Provide the (X, Y) coordinate of the cell's center where the given text is located.  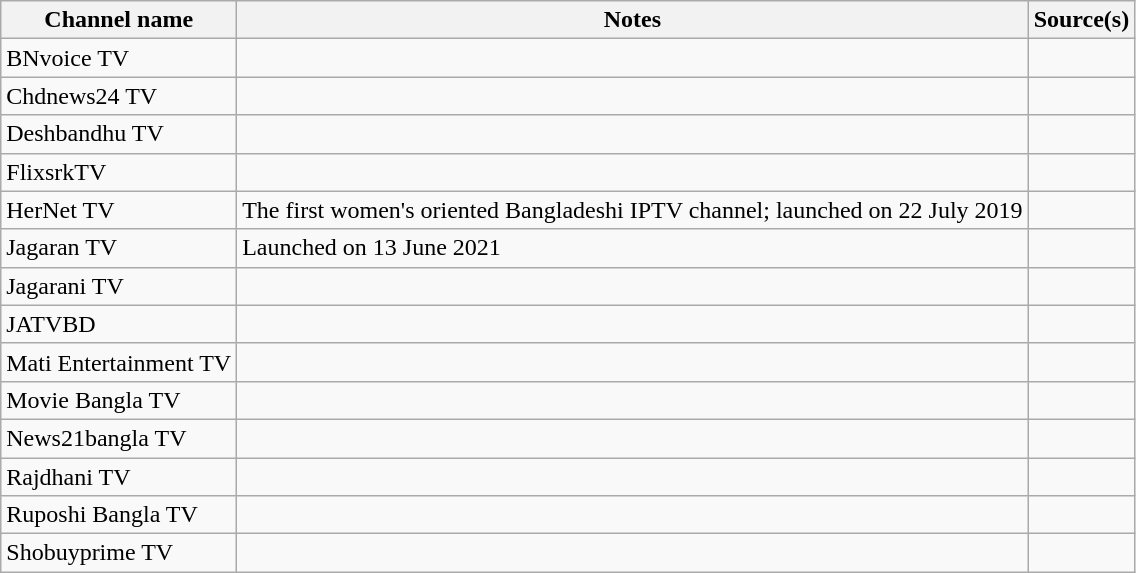
Chdnews24 TV (119, 96)
Movie Bangla TV (119, 400)
Launched on 13 June 2021 (632, 248)
Mati Entertainment TV (119, 362)
Ruposhi Bangla TV (119, 515)
BNvoice TV (119, 58)
Shobuyprime TV (119, 553)
HerNet TV (119, 210)
JATVBD (119, 324)
Rajdhani TV (119, 477)
Jagaran TV (119, 248)
FlixsrkTV (119, 172)
Jagarani TV (119, 286)
News21bangla TV (119, 438)
Notes (632, 20)
Source(s) (1082, 20)
Deshbandhu TV (119, 134)
Channel name (119, 20)
The first women's oriented Bangladeshi IPTV channel; launched on 22 July 2019 (632, 210)
